Extract the [x, y] coordinate from the center of the cell holding the provided text.  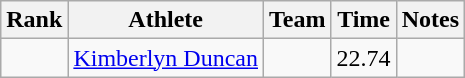
22.74 [364, 58]
Kimberlyn Duncan [166, 58]
Time [364, 20]
Rank [34, 20]
Team [298, 20]
Athlete [166, 20]
Notes [430, 20]
